Return the (X, Y) coordinate for the center point of the cell that contains the specified text.  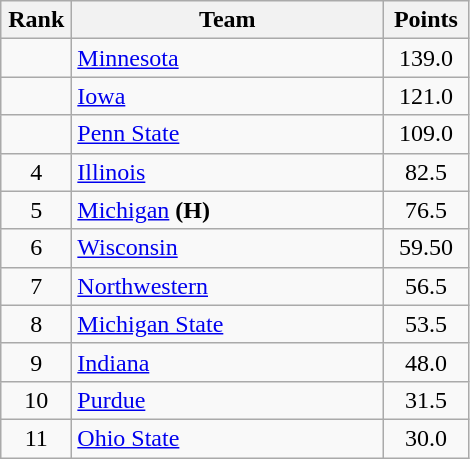
4 (36, 172)
Minnesota (228, 58)
8 (36, 324)
48.0 (426, 362)
Michigan State (228, 324)
Iowa (228, 96)
Points (426, 20)
Illinois (228, 172)
Michigan (H) (228, 210)
6 (36, 248)
56.5 (426, 286)
10 (36, 400)
Rank (36, 20)
121.0 (426, 96)
11 (36, 438)
30.0 (426, 438)
59.50 (426, 248)
7 (36, 286)
53.5 (426, 324)
Indiana (228, 362)
5 (36, 210)
139.0 (426, 58)
Purdue (228, 400)
Northwestern (228, 286)
Wisconsin (228, 248)
82.5 (426, 172)
Ohio State (228, 438)
9 (36, 362)
109.0 (426, 134)
31.5 (426, 400)
Team (228, 20)
76.5 (426, 210)
Penn State (228, 134)
